Search for the cell housing the specified text and yield its [x, y] center coordinate. 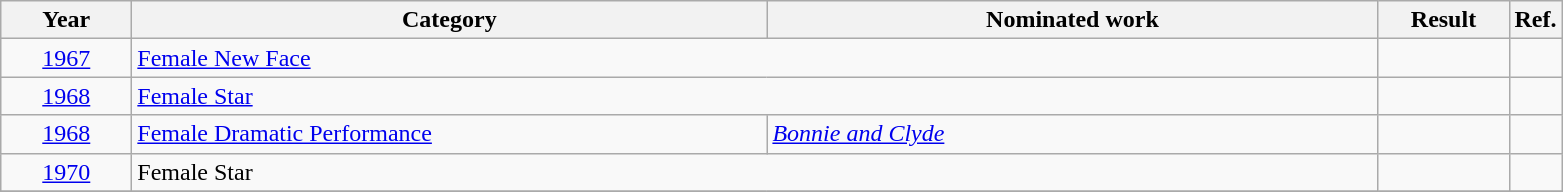
1970 [66, 172]
Bonnie and Clyde [1072, 134]
Result [1444, 20]
Female Dramatic Performance [450, 134]
Female New Face [755, 58]
Year [66, 20]
Nominated work [1072, 20]
Category [450, 20]
1967 [66, 58]
Ref. [1536, 20]
